Identify which cell holds the provided text, then report its [x, y] central coordinate. 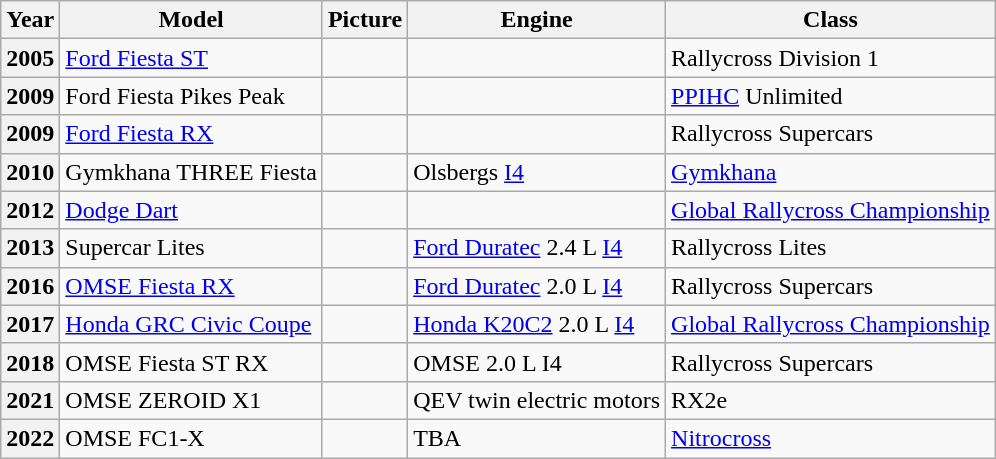
Olsbergs I4 [537, 172]
2010 [30, 172]
2022 [30, 438]
OMSE Fiesta RX [192, 286]
Nitrocross [831, 438]
Dodge Dart [192, 210]
Rallycross Division 1 [831, 58]
2021 [30, 400]
OMSE ZEROID X1 [192, 400]
2017 [30, 324]
Honda K20C2 2.0 L I4 [537, 324]
OMSE Fiesta ST RX [192, 362]
Ford Fiesta ST [192, 58]
Rallycross Lites [831, 248]
RX2e [831, 400]
Gymkhana [831, 172]
2018 [30, 362]
Gymkhana THREE Fiesta [192, 172]
2012 [30, 210]
TBA [537, 438]
2013 [30, 248]
Ford Fiesta Pikes Peak [192, 96]
2016 [30, 286]
Class [831, 20]
Year [30, 20]
Model [192, 20]
Honda GRC Civic Coupe [192, 324]
Supercar Lites [192, 248]
Ford Fiesta RX [192, 134]
Ford Duratec 2.0 L I4 [537, 286]
QEV twin electric motors [537, 400]
OMSE FC1-X [192, 438]
PPIHC Unlimited [831, 96]
OMSE 2.0 L I4 [537, 362]
Engine [537, 20]
Picture [364, 20]
Ford Duratec 2.4 L I4 [537, 248]
2005 [30, 58]
